For the text-containing cell, return its midpoint in [x, y] coordinate format. 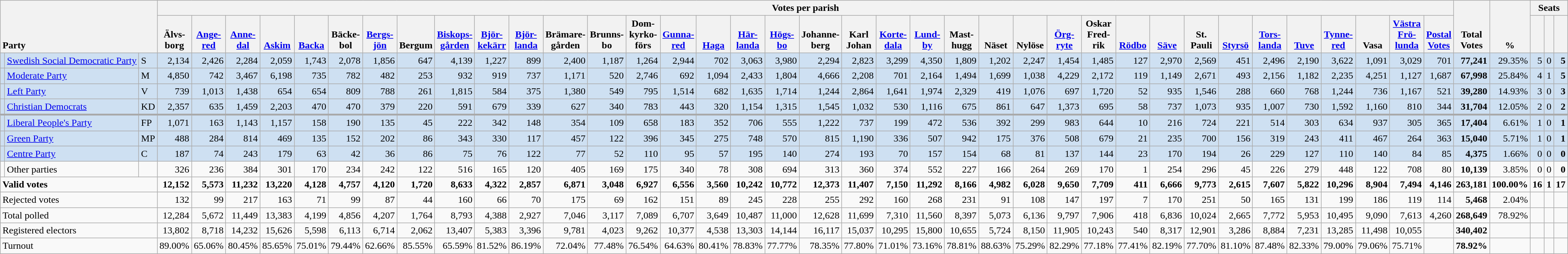
330 [492, 138]
3,560 [714, 184]
Postal Votes [1439, 34]
374 [893, 169]
2,208 [858, 76]
4,666 [821, 76]
292 [858, 200]
2,329 [962, 91]
2,426 [209, 60]
10 [1133, 123]
166 [996, 169]
10,243 [1098, 231]
7,046 [565, 215]
1,743 [312, 60]
702 [714, 60]
72.04% [565, 246]
296 [1202, 169]
11,699 [858, 215]
81.10% [1235, 246]
29.35% [1510, 60]
190 [345, 123]
77.70% [1202, 246]
91 [996, 200]
82.29% [1065, 246]
2,823 [858, 60]
4,120 [380, 184]
67,998 [1471, 76]
78.81% [962, 246]
6,556 [679, 184]
Registered electors [79, 231]
1,714 [782, 91]
320 [714, 107]
13,802 [175, 231]
75.29% [1030, 246]
Brämare- gården [565, 34]
739 [175, 91]
MP [148, 138]
169 [606, 169]
79.00% [1338, 246]
10,242 [747, 184]
Örg- ryte [1065, 34]
552 [927, 169]
1,804 [782, 76]
303 [1304, 123]
2,665 [1235, 215]
530 [893, 107]
299 [1030, 123]
7,709 [1098, 184]
58 [1133, 107]
137 [1065, 154]
4,982 [996, 184]
114 [1439, 200]
78.35% [821, 246]
788 [380, 91]
77 [565, 154]
365 [1439, 123]
6,927 [643, 184]
899 [526, 60]
488 [175, 138]
6,707 [679, 215]
268,649 [1471, 215]
1.66% [1510, 154]
9,650 [1065, 184]
158 [312, 123]
Karl Johan [858, 34]
9,773 [1202, 184]
Björ- kekärr [492, 34]
1,149 [1167, 76]
493 [1235, 76]
570 [782, 138]
8,166 [962, 184]
384 [243, 169]
706 [747, 123]
16,117 [821, 231]
392 [996, 123]
810 [1407, 107]
418 [1133, 215]
2,400 [565, 60]
Swedish Social Democratic Party [72, 60]
Bergs- jön [380, 34]
1,202 [996, 60]
520 [606, 76]
6,136 [1030, 215]
708 [1407, 169]
301 [277, 169]
3,117 [606, 215]
242 [380, 169]
730 [1304, 107]
36 [380, 154]
76.54% [643, 246]
6,666 [1167, 184]
Vasa [1372, 34]
1,380 [565, 91]
782 [345, 76]
472 [927, 123]
308 [747, 169]
Styrsö [1235, 34]
448 [1338, 169]
10,377 [679, 231]
1,127 [1407, 76]
4,388 [492, 215]
4,128 [312, 184]
81.52% [492, 246]
9,090 [1372, 215]
Askim [277, 34]
12,152 [175, 184]
Björ- landa [526, 34]
86.19% [526, 246]
15,040 [1471, 138]
15,800 [927, 231]
694 [782, 169]
74 [209, 154]
6,714 [380, 231]
75.01% [312, 246]
288 [1235, 91]
7,150 [893, 184]
644 [1098, 123]
6.61% [1510, 123]
932 [455, 76]
768 [1304, 91]
3,396 [526, 231]
Moderate Party [72, 76]
85.65% [277, 246]
2,190 [1304, 60]
2,864 [858, 91]
795 [643, 91]
5,598 [312, 231]
78 [714, 169]
Bäcke- bol [345, 34]
88.63% [996, 246]
736 [1372, 91]
193 [858, 154]
Bergum [416, 34]
405 [565, 169]
467 [1372, 138]
S [148, 60]
11,905 [1065, 231]
8,718 [209, 231]
339 [526, 107]
5,383 [492, 231]
1,071 [175, 123]
66 [492, 200]
235 [1167, 138]
2,944 [679, 60]
1,373 [1065, 107]
1,182 [1304, 76]
540 [1133, 231]
5,822 [1304, 184]
919 [492, 76]
6,198 [277, 76]
217 [243, 200]
1,485 [1098, 60]
269 [1065, 169]
305 [1407, 123]
6,028 [1030, 184]
157 [927, 154]
11,498 [1372, 231]
% [1510, 27]
376 [1030, 138]
1,494 [962, 76]
26 [1235, 154]
179 [277, 154]
354 [565, 123]
50 [1235, 200]
4,251 [1372, 76]
942 [962, 138]
2,156 [1270, 76]
326 [175, 169]
63 [312, 154]
10,295 [893, 231]
345 [679, 138]
443 [679, 107]
8,150 [1030, 231]
15,626 [277, 231]
724 [1202, 123]
5.71% [1510, 138]
2,857 [526, 184]
536 [962, 123]
10,487 [747, 215]
1,160 [1372, 107]
3,029 [1407, 60]
81 [1030, 154]
75 [455, 154]
144 [1098, 154]
2,294 [821, 60]
2,284 [243, 60]
514 [1270, 123]
379 [380, 107]
692 [679, 76]
457 [565, 138]
8,793 [455, 215]
4,322 [492, 184]
555 [782, 123]
5,953 [1304, 215]
120 [526, 169]
340,402 [1471, 231]
10,296 [1338, 184]
660 [1270, 91]
10,055 [1407, 231]
108 [1030, 200]
3,980 [782, 60]
7,906 [1098, 215]
78.83% [747, 246]
1,032 [858, 107]
Här- landa [747, 34]
10,495 [1338, 215]
591 [455, 107]
8,884 [1270, 231]
Tynne- red [1338, 34]
1,687 [1439, 76]
42 [345, 154]
2.04% [1510, 200]
80.45% [243, 246]
4,139 [455, 60]
1,073 [1202, 107]
9,262 [643, 231]
261 [416, 91]
396 [643, 138]
Backa [312, 34]
156 [1235, 138]
336 [893, 138]
221 [1235, 123]
195 [747, 154]
Centre Party [72, 154]
14.93% [1510, 91]
77.18% [1098, 246]
11,407 [858, 184]
6,871 [565, 184]
3,622 [1338, 60]
814 [243, 138]
627 [565, 107]
319 [1270, 138]
3,299 [893, 60]
4,856 [345, 215]
Nylöse [1030, 34]
245 [747, 200]
Haga [714, 34]
69 [606, 200]
983 [1065, 123]
11,560 [927, 215]
3,467 [243, 76]
75.71% [1407, 246]
227 [962, 169]
197 [1098, 200]
1,545 [821, 107]
2,357 [175, 107]
284 [209, 138]
742 [209, 76]
2,433 [747, 76]
1,459 [243, 107]
183 [679, 123]
1,187 [606, 60]
71.01% [893, 246]
V [148, 91]
Mast- hugg [962, 34]
13,220 [277, 184]
6,113 [345, 231]
Party [79, 27]
313 [821, 169]
Rödbo [1133, 34]
77.41% [1133, 246]
4,850 [175, 76]
222 [455, 123]
521 [1439, 91]
2,927 [526, 215]
Tuve [1304, 34]
9,781 [565, 231]
507 [927, 138]
809 [345, 91]
3,048 [606, 184]
226 [1270, 169]
1,514 [679, 91]
85 [1439, 154]
635 [209, 107]
Seats [1549, 8]
12,628 [821, 215]
255 [821, 200]
1,764 [416, 215]
735 [312, 76]
1,264 [643, 60]
7,089 [643, 215]
516 [455, 169]
2,746 [643, 76]
8,633 [455, 184]
77.77% [782, 246]
21 [1133, 138]
65.06% [209, 246]
1,635 [747, 91]
Säve [1167, 34]
Other parties [72, 169]
Korte- dala [893, 34]
65.59% [455, 246]
St. Pauli [1202, 34]
109 [606, 123]
4,199 [312, 215]
12,901 [1202, 231]
352 [714, 123]
4,229 [1065, 76]
274 [821, 154]
C [148, 154]
16 [1537, 184]
71 [312, 200]
M [148, 76]
268 [927, 200]
4,350 [927, 60]
23 [1133, 154]
152 [345, 138]
2,671 [1202, 76]
4,375 [1471, 154]
148 [526, 123]
131 [1304, 200]
77,241 [1471, 60]
Högs- bo [782, 34]
4,146 [1439, 184]
5,724 [996, 231]
1,091 [1372, 60]
31,704 [1471, 107]
11,449 [243, 215]
95 [679, 154]
194 [1202, 154]
675 [962, 107]
77.80% [858, 246]
KD [148, 107]
2,970 [1167, 60]
1,190 [858, 138]
4,207 [380, 215]
6,836 [1167, 215]
82.19% [1167, 246]
87.48% [1270, 246]
748 [747, 138]
275 [714, 138]
7,772 [1270, 215]
11,292 [927, 184]
1,315 [782, 107]
68 [996, 154]
Dom- kyrko- förs [643, 34]
1,157 [277, 123]
1,076 [1030, 91]
658 [643, 123]
132 [175, 200]
202 [380, 138]
263,181 [1471, 184]
2,569 [1202, 60]
1,154 [747, 107]
697 [1065, 91]
147 [1065, 200]
2,203 [277, 107]
Turnout [79, 246]
2,164 [927, 76]
17 [1561, 184]
343 [455, 138]
FP [148, 123]
2,172 [1098, 76]
1,013 [209, 91]
3.85% [1510, 169]
Green Party [72, 138]
5,468 [1471, 200]
Left Party [72, 91]
2,247 [1030, 60]
634 [1338, 123]
7 [1133, 200]
13,407 [455, 231]
117 [526, 138]
1,809 [962, 60]
7,231 [1304, 231]
8,397 [962, 215]
79.06% [1372, 246]
87 [380, 200]
Rejected votes [79, 200]
4,538 [714, 231]
1,546 [1202, 91]
Ange- red [209, 34]
12,373 [821, 184]
Brunns- bo [606, 34]
2,078 [345, 60]
2,235 [1338, 76]
Tors- landa [1270, 34]
Valid votes [79, 184]
Liberal People's Party [72, 123]
12,284 [175, 215]
220 [416, 107]
13,303 [747, 231]
700 [1202, 138]
2,496 [1270, 60]
342 [492, 123]
815 [821, 138]
1,094 [714, 76]
1,699 [996, 76]
236 [209, 169]
84 [1407, 154]
44 [416, 200]
254 [1167, 169]
Johanne- berg [821, 34]
Christian Democrats [72, 107]
7,310 [893, 215]
4,757 [345, 184]
549 [606, 91]
Total Votes [1471, 27]
279 [1304, 169]
57 [714, 154]
4,260 [1439, 215]
1,641 [893, 91]
Lund- by [927, 34]
363 [1439, 138]
77.48% [606, 246]
482 [380, 76]
2,615 [1235, 184]
228 [782, 200]
8,904 [1372, 184]
10,024 [1202, 215]
13,383 [277, 215]
1,171 [565, 76]
62.66% [380, 246]
64.63% [679, 246]
14,232 [243, 231]
Näset [996, 34]
375 [526, 91]
251 [1202, 200]
Total polled [79, 215]
7,613 [1407, 215]
25.84% [1510, 76]
8,317 [1167, 231]
7,494 [1407, 184]
253 [416, 76]
82.33% [1304, 246]
937 [1372, 123]
39,280 [1471, 91]
1,167 [1407, 91]
10,772 [782, 184]
7,607 [1270, 184]
11,000 [782, 215]
783 [643, 107]
861 [996, 107]
419 [996, 91]
154 [962, 154]
Votes per parish [805, 8]
4,023 [606, 231]
151 [679, 200]
Gunna- red [679, 34]
1,438 [243, 91]
80.41% [714, 246]
5,573 [209, 184]
80 [1439, 169]
1,856 [380, 60]
162 [643, 200]
12.05% [1510, 107]
14,144 [782, 231]
2,062 [416, 231]
1,116 [927, 107]
584 [492, 91]
1,007 [1270, 107]
360 [858, 169]
Älvs- borg [175, 34]
231 [962, 200]
Biskops- gården [455, 34]
234 [345, 169]
13,285 [1338, 231]
2,059 [277, 60]
Anne- dal [243, 34]
9,797 [1065, 215]
469 [277, 138]
89 [714, 200]
1,227 [492, 60]
1,592 [1338, 107]
15,037 [858, 231]
229 [1270, 154]
695 [1098, 107]
451 [1235, 60]
5,073 [996, 215]
17,404 [1471, 123]
216 [1167, 123]
11,232 [243, 184]
10,655 [962, 231]
76 [492, 154]
2,134 [175, 60]
100.00% [1510, 184]
Västra Frö- lunda [1407, 34]
344 [1439, 107]
1,815 [455, 91]
1,038 [1030, 76]
1,222 [821, 123]
5,672 [209, 215]
73.16% [927, 246]
10,139 [1471, 169]
3,286 [1235, 231]
79.44% [345, 246]
682 [714, 91]
508 [1065, 138]
1,974 [927, 91]
187 [175, 154]
89.00% [175, 246]
1,143 [243, 123]
4 [1537, 76]
3,649 [714, 215]
Oskar Fred- rik [1098, 34]
85.55% [416, 246]
3,063 [747, 60]
186 [1372, 200]
1,454 [1065, 60]
